Search for the cell housing the specified text and yield its [X, Y] center coordinate. 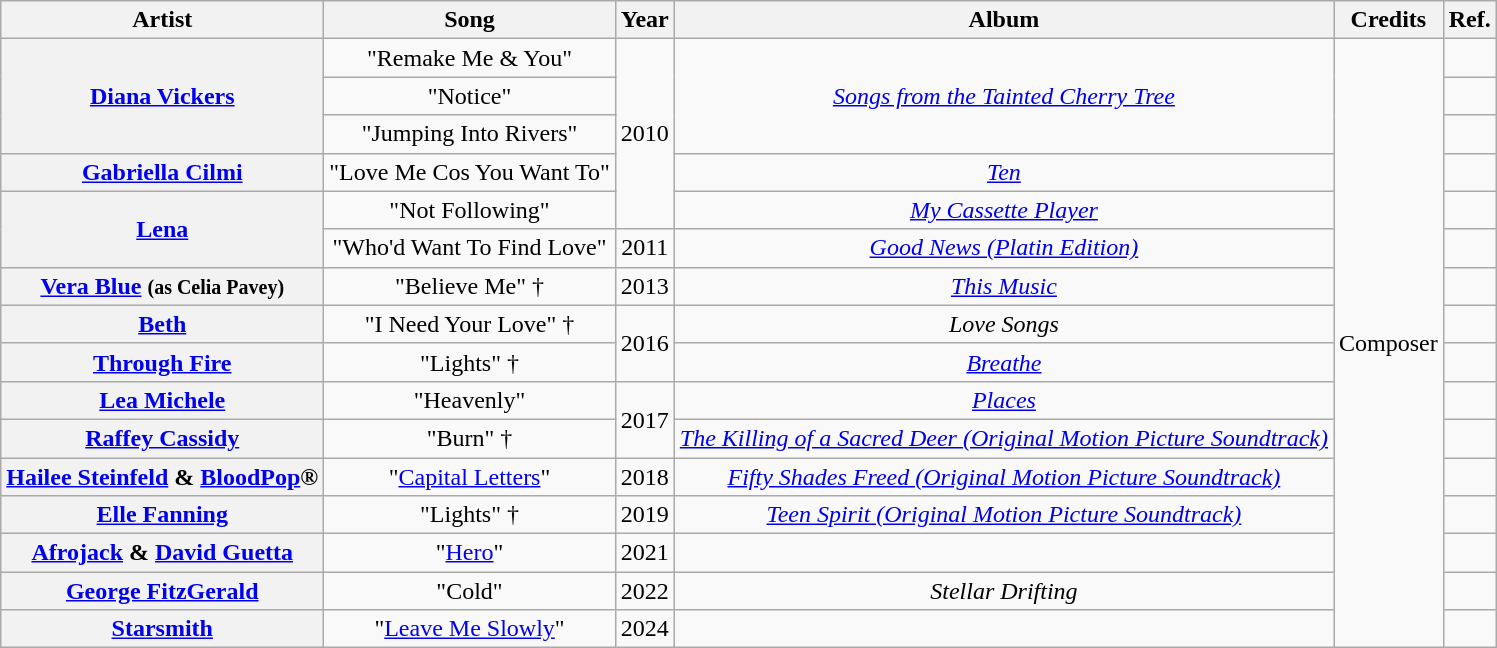
Lea Michele [162, 400]
2010 [644, 134]
2019 [644, 515]
"Capital Letters" [470, 477]
Ten [1004, 172]
2016 [644, 343]
2017 [644, 419]
Teen Spirit (Original Motion Picture Soundtrack) [1004, 515]
2013 [644, 286]
Songs from the Tainted Cherry Tree [1004, 96]
"Leave Me Slowly" [470, 629]
"Love Me Cos You Want To" [470, 172]
Love Songs [1004, 324]
Album [1004, 20]
Diana Vickers [162, 96]
Song [470, 20]
Credits [1389, 20]
"Jumping Into Rivers" [470, 134]
"Cold" [470, 591]
Ref. [1470, 20]
Places [1004, 400]
2018 [644, 477]
George FitzGerald [162, 591]
Breathe [1004, 362]
2022 [644, 591]
Afrojack & David Guetta [162, 553]
My Cassette Player [1004, 210]
"Believe Me" † [470, 286]
"Notice" [470, 96]
Hailee Steinfeld & BloodPop® [162, 477]
2011 [644, 248]
Composer [1389, 344]
2021 [644, 553]
"Burn" † [470, 438]
Artist [162, 20]
"Remake Me & You" [470, 58]
Vera Blue (as Celia Pavey) [162, 286]
"I Need Your Love" † [470, 324]
"Who'd Want To Find Love" [470, 248]
Good News (Platin Edition) [1004, 248]
Starsmith [162, 629]
2024 [644, 629]
Through Fire [162, 362]
Gabriella Cilmi [162, 172]
Beth [162, 324]
The Killing of a Sacred Deer (Original Motion Picture Soundtrack) [1004, 438]
Lena [162, 229]
Stellar Drifting [1004, 591]
"Hero" [470, 553]
"Heavenly" [470, 400]
Raffey Cassidy [162, 438]
Elle Fanning [162, 515]
Year [644, 20]
Fifty Shades Freed (Original Motion Picture Soundtrack) [1004, 477]
This Music [1004, 286]
"Not Following" [470, 210]
